Provide the [X, Y] coordinate of the cell's center where the given text is located.  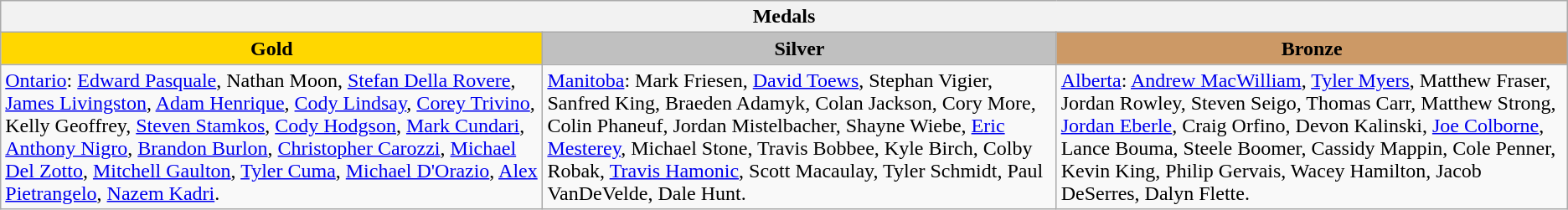
Medals [784, 17]
Gold [271, 49]
Bronze [1312, 49]
Silver [799, 49]
